Output the [X, Y] coordinate of the center of the cell containing the given text.  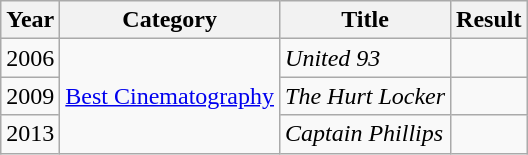
United 93 [366, 58]
2013 [30, 134]
Category [170, 20]
The Hurt Locker [366, 96]
Title [366, 20]
Result [489, 20]
2009 [30, 96]
Captain Phillips [366, 134]
Year [30, 20]
Best Cinematography [170, 96]
2006 [30, 58]
